Return (x, y) of the center of cell containing provided text 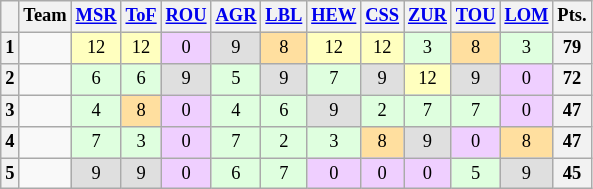
LBL (284, 16)
AGR (236, 16)
79 (572, 48)
Pts. (572, 16)
ROU (186, 16)
ZUR (428, 16)
CSS (382, 16)
Team (45, 16)
ToF (141, 16)
72 (572, 80)
LOM (526, 16)
MSR (96, 16)
1 (10, 48)
45 (572, 174)
HEW (334, 16)
TOU (476, 16)
